Determine the [X, Y] coordinate at the center of the cell enclosing the given text.  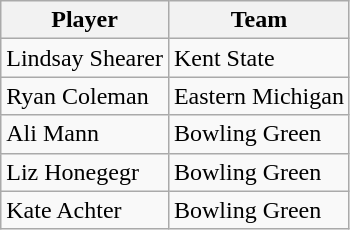
Ali Mann [85, 134]
Team [258, 20]
Ryan Coleman [85, 96]
Kent State [258, 58]
Eastern Michigan [258, 96]
Kate Achter [85, 210]
Player [85, 20]
Liz Honegegr [85, 172]
Lindsay Shearer [85, 58]
